Scan for the cell matching the given text and deliver its (x, y) coordinate at center. 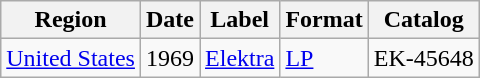
1969 (170, 58)
EK-45648 (424, 58)
United States (71, 58)
Label (240, 20)
LP (324, 58)
Catalog (424, 20)
Format (324, 20)
Region (71, 20)
Date (170, 20)
Elektra (240, 58)
